Capture the cell that displays the provided text and extract its [X, Y] central coordinate. 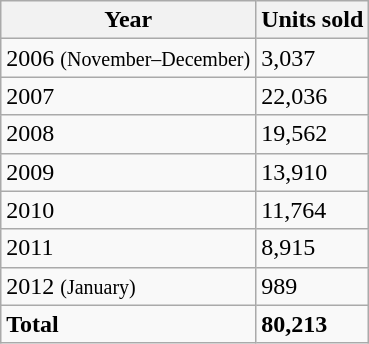
11,764 [312, 210]
19,562 [312, 134]
2008 [128, 134]
13,910 [312, 172]
989 [312, 286]
2007 [128, 96]
80,213 [312, 324]
2006 (November–December) [128, 58]
2012 (January) [128, 286]
8,915 [312, 248]
22,036 [312, 96]
2009 [128, 172]
Total [128, 324]
2010 [128, 210]
Units sold [312, 20]
Year [128, 20]
2011 [128, 248]
3,037 [312, 58]
